Return (x, y) of the center of cell containing provided text 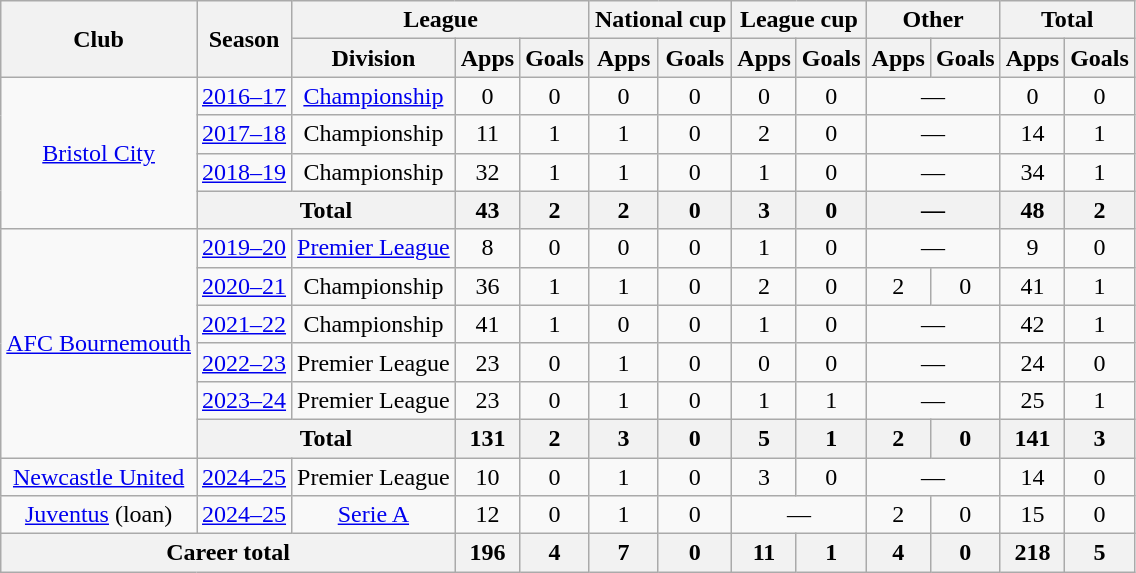
218 (1032, 553)
2019–20 (244, 248)
34 (1032, 172)
Other (933, 20)
42 (1032, 324)
43 (487, 210)
196 (487, 553)
15 (1032, 515)
9 (1032, 248)
Division (374, 58)
2022–23 (244, 362)
Season (244, 39)
2023–24 (244, 400)
48 (1032, 210)
2020–21 (244, 286)
Club (99, 39)
10 (487, 477)
36 (487, 286)
2016–17 (244, 96)
12 (487, 515)
League cup (799, 20)
2021–22 (244, 324)
141 (1032, 438)
2017–18 (244, 134)
National cup (660, 20)
2018–19 (244, 172)
24 (1032, 362)
32 (487, 172)
League (441, 20)
Bristol City (99, 153)
25 (1032, 400)
7 (623, 553)
AFC Bournemouth (99, 343)
8 (487, 248)
Juventus (loan) (99, 515)
Serie A (374, 515)
Career total (228, 553)
Newcastle United (99, 477)
131 (487, 438)
